Return [X, Y] of the center of cell containing provided text 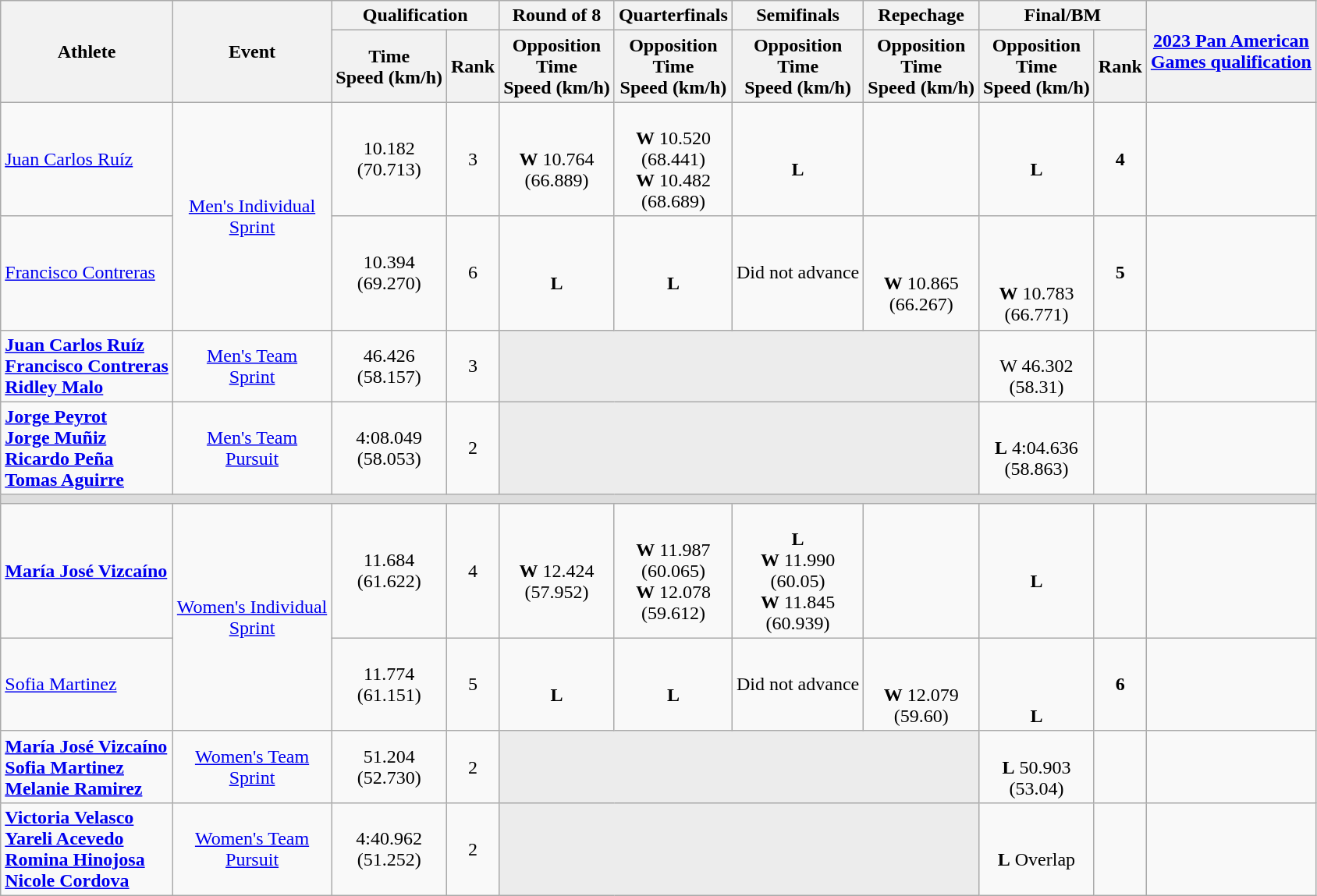
Juan Carlos Ruíz [87, 159]
L 4:04.636(58.863) [1037, 448]
4:08.049(58.053) [389, 448]
Men's Individual Sprint [251, 216]
LW 11.990(60.05)W 11.845(60.939) [797, 571]
Repechage [921, 16]
51.204(52.730) [389, 767]
Women's Team Pursuit [251, 848]
4:40.962(51.252) [389, 848]
Women's Team Sprint [251, 767]
TimeSpeed (km/h) [389, 66]
W 10.520(68.441)W 10.482(68.689) [673, 159]
W 11.987(60.065)W 12.078(59.612) [673, 571]
W 12.079(59.60) [921, 685]
Victoria VelascoYareli AcevedoRomina HinojosaNicole Cordova [87, 848]
Men's Team Pursuit [251, 448]
Jorge PeyrotJorge MuñizRicardo PeñaTomas Aguirre [87, 448]
Final/BM [1063, 16]
11.774(61.151) [389, 685]
10.394(69.270) [389, 273]
Event [251, 51]
Athlete [87, 51]
46.426(58.157) [389, 366]
W 10.865(66.267) [921, 273]
W 12.424(57.952) [557, 571]
W 10.764(66.889) [557, 159]
Francisco Contreras [87, 273]
Men's Team Sprint [251, 366]
W 10.783(66.771) [1037, 273]
W 46.302(58.31) [1037, 366]
L 50.903(53.04) [1037, 767]
María José VizcaínoSofia MartinezMelanie Ramirez [87, 767]
Round of 8 [557, 16]
10.182(70.713) [389, 159]
María José Vizcaíno [87, 571]
Qualification [415, 16]
L Overlap [1037, 848]
Quarterfinals [673, 16]
2023 Pan American Games qualification [1231, 51]
11.684(61.622) [389, 571]
Semifinals [797, 16]
Women's Individual Sprint [251, 617]
Juan Carlos Ruíz Francisco ContrerasRidley Malo [87, 366]
Sofia Martinez [87, 685]
